Pinpoint the cell where the given text exists, returning its [X, Y] midpoint coordinate. 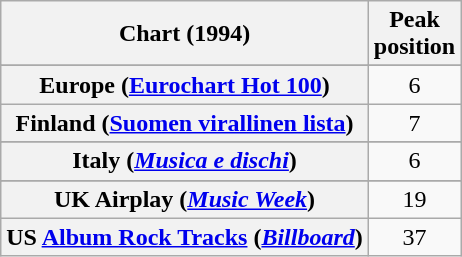
UK Airplay (Music Week) [185, 199]
19 [414, 199]
37 [414, 237]
7 [414, 123]
Europe (Eurochart Hot 100) [185, 85]
Chart (1994) [185, 34]
Peakposition [414, 34]
Finland (Suomen virallinen lista) [185, 123]
Italy (Musica e dischi) [185, 161]
US Album Rock Tracks (Billboard) [185, 237]
